Determine the (X, Y) coordinate at the center of the cell enclosing the given text.  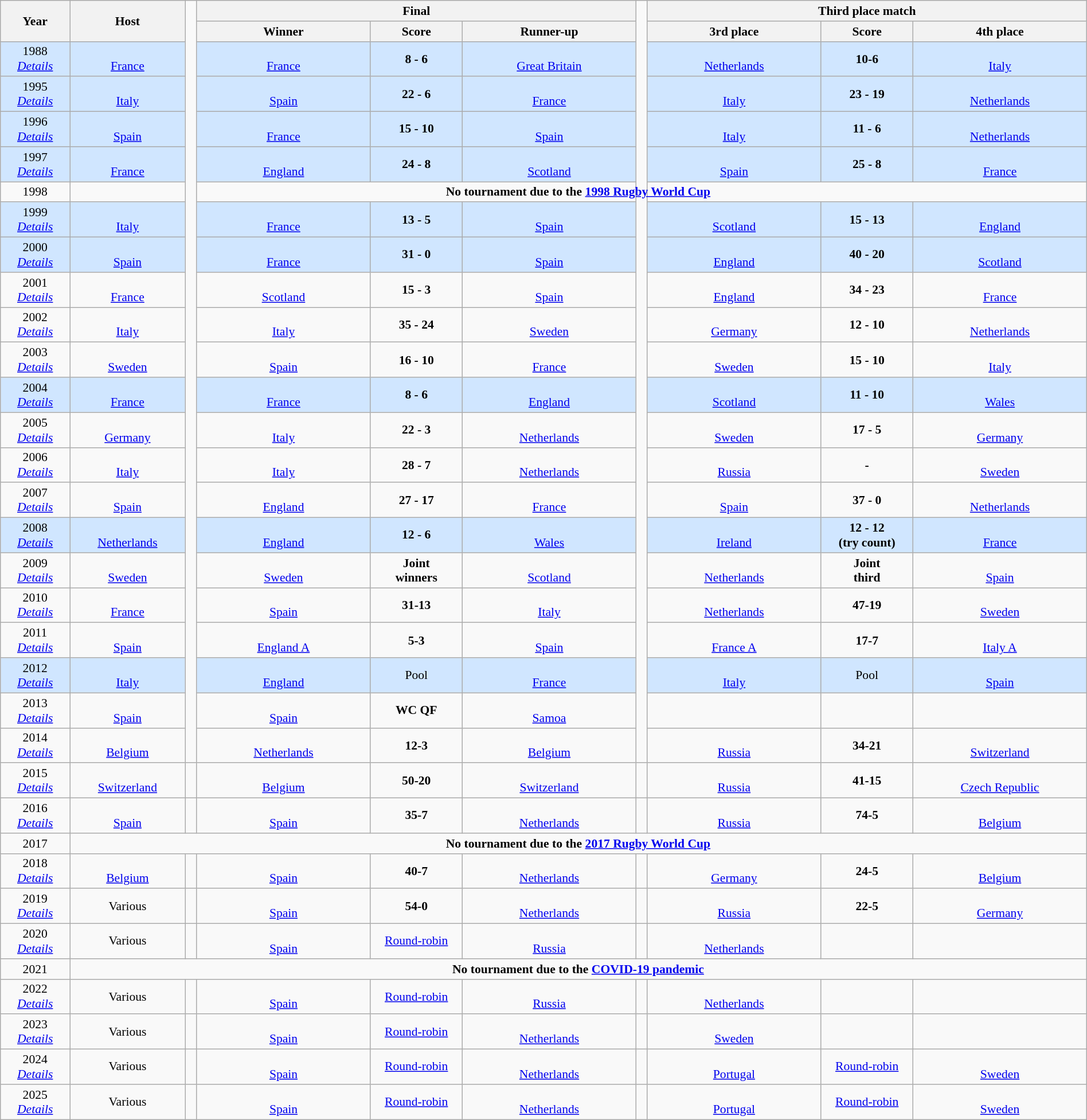
1998 (36, 192)
Year (36, 21)
WC QF (416, 710)
No tournament due to the COVID-19 pandemic (578, 969)
37 - 0 (867, 500)
- (867, 465)
12 - 6 (416, 536)
22 - 3 (416, 430)
Runner-up (549, 32)
22 - 6 (416, 94)
Joint third (867, 570)
2022 Details (36, 997)
2012 Details (36, 676)
2000 Details (36, 255)
Italy A (1000, 640)
2003 Details (36, 360)
2011 Details (36, 640)
12 - 10 (867, 325)
11 - 10 (867, 395)
2024 Details (36, 1067)
Third place match (867, 11)
2001 Details (36, 290)
35 - 24 (416, 325)
17 - 5 (867, 430)
1995 Details (36, 94)
2025 Details (36, 1102)
74-5 (867, 815)
France A (734, 640)
12 - 12(try count) (867, 536)
Joint winners (416, 570)
2009 Details (36, 570)
2008 Details (36, 536)
1988 Details (36, 58)
40-7 (416, 871)
2021 (36, 969)
2010 Details (36, 606)
2017 (36, 844)
34 - 23 (867, 290)
2019 Details (36, 906)
27 - 17 (416, 500)
54-0 (416, 906)
Winner (283, 32)
2007 Details (36, 500)
35-7 (416, 815)
1999 Details (36, 220)
2016 Details (36, 815)
2014 Details (36, 746)
2020 Details (36, 942)
50-20 (416, 781)
13 - 5 (416, 220)
1997 Details (36, 164)
23 - 19 (867, 94)
Great Britain (549, 58)
1996 Details (36, 130)
Samoa (549, 710)
15 - 3 (416, 290)
22-5 (867, 906)
4th place (1000, 32)
3rd place (734, 32)
No tournament due to the 2017 Rugby World Cup (578, 844)
2002 Details (36, 325)
2018 Details (36, 871)
2015 Details (36, 781)
2023 Details (36, 1032)
31-13 (416, 606)
2013 Details (36, 710)
Czech Republic (1000, 781)
31 - 0 (416, 255)
28 - 7 (416, 465)
11 - 6 (867, 130)
5-3 (416, 640)
41-15 (867, 781)
16 - 10 (416, 360)
47-19 (867, 606)
Final (416, 11)
34-21 (867, 746)
Ireland (734, 536)
40 - 20 (867, 255)
2004 Details (36, 395)
15 - 13 (867, 220)
17-7 (867, 640)
12-3 (416, 746)
No tournament due to the 1998 Rugby World Cup (578, 192)
24 - 8 (416, 164)
10-6 (867, 58)
2006 Details (36, 465)
24-5 (867, 871)
Host (128, 21)
25 - 8 (867, 164)
England A (283, 640)
2005 Details (36, 430)
